Return [X, Y] of the center of cell containing provided text 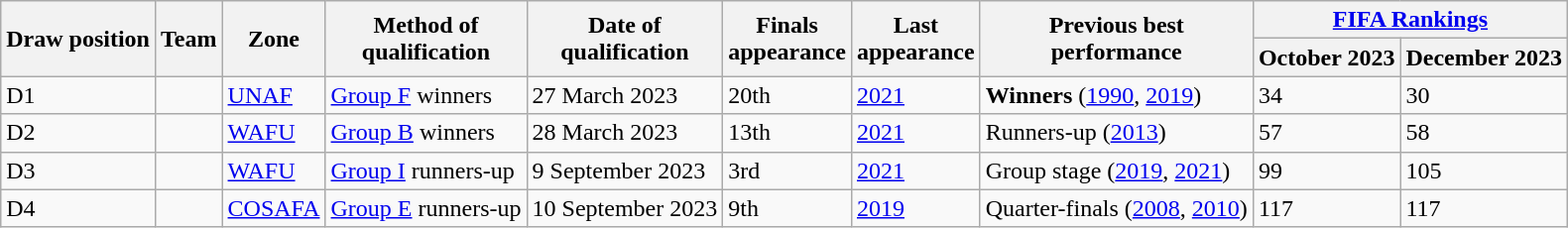
9 September 2023 [625, 171]
December 2023 [1484, 57]
Zone [274, 39]
D2 [78, 133]
Finalsappearance [787, 39]
D1 [78, 95]
Group E runners-up [426, 208]
UNAF [274, 95]
FIFA Rankings [1410, 20]
13th [787, 133]
28 March 2023 [625, 133]
3rd [787, 171]
27 March 2023 [625, 95]
Previous bestperformance [1117, 39]
Group B winners [426, 133]
9th [787, 208]
Quarter-finals (2008, 2010) [1117, 208]
D4 [78, 208]
Group F winners [426, 95]
Team [188, 39]
99 [1327, 171]
D3 [78, 171]
COSAFA [274, 208]
Date ofqualification [625, 39]
Group stage (2019, 2021) [1117, 171]
20th [787, 95]
Method ofqualification [426, 39]
Lastappearance [915, 39]
Group I runners-up [426, 171]
Draw position [78, 39]
105 [1484, 171]
34 [1327, 95]
58 [1484, 133]
2019 [915, 208]
Runners-up (2013) [1117, 133]
Winners (1990, 2019) [1117, 95]
10 September 2023 [625, 208]
57 [1327, 133]
30 [1484, 95]
October 2023 [1327, 57]
